For the text-containing cell, return its midpoint in (X, Y) coordinate format. 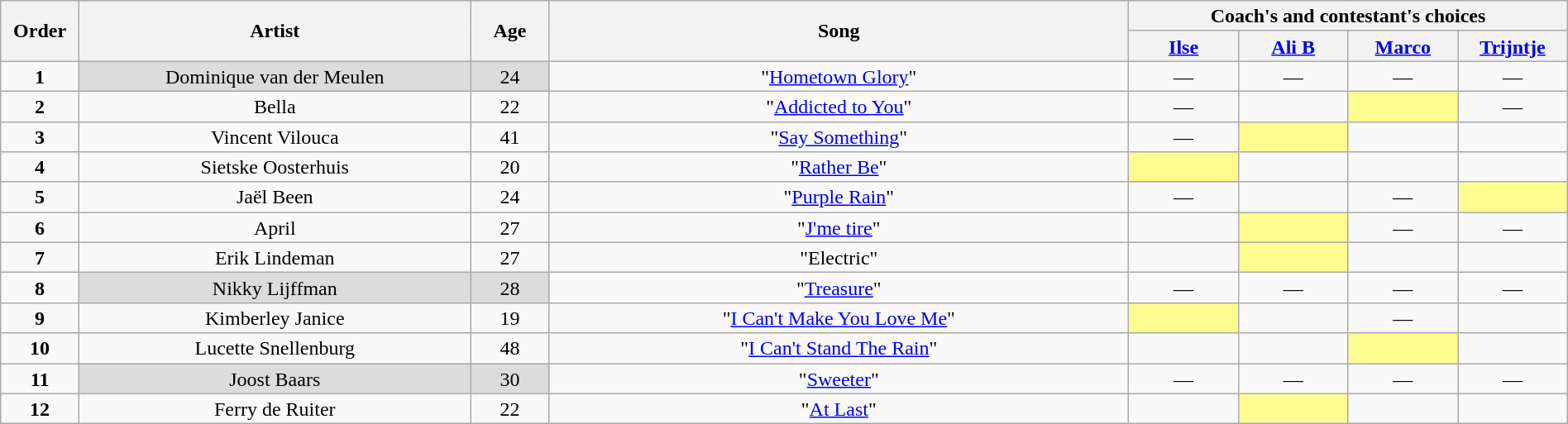
Ali B (1293, 46)
48 (509, 349)
"I Can't Make You Love Me" (839, 317)
Ilse (1184, 46)
Bella (275, 106)
"Say Something" (839, 137)
Age (509, 31)
Marco (1403, 46)
5 (40, 197)
Coach's and contestant's choices (1348, 17)
20 (509, 167)
1 (40, 76)
Artist (275, 31)
2 (40, 106)
Song (839, 31)
Kimberley Janice (275, 317)
"J'me tire" (839, 228)
19 (509, 317)
12 (40, 408)
41 (509, 137)
7 (40, 258)
Nikky Lijffman (275, 288)
"Addicted to You" (839, 106)
9 (40, 317)
6 (40, 228)
"Sweeter" (839, 379)
"Electric" (839, 258)
"Hometown Glory" (839, 76)
Ferry de Ruiter (275, 408)
Joost Baars (275, 379)
Trijntje (1513, 46)
Lucette Snellenburg (275, 349)
"Treasure" (839, 288)
3 (40, 137)
April (275, 228)
10 (40, 349)
Jaël Been (275, 197)
8 (40, 288)
Vincent Vilouca (275, 137)
4 (40, 167)
28 (509, 288)
"Purple Rain" (839, 197)
"Rather Be" (839, 167)
Erik Lindeman (275, 258)
Dominique van der Meulen (275, 76)
30 (509, 379)
Order (40, 31)
11 (40, 379)
"I Can't Stand The Rain" (839, 349)
Sietske Oosterhuis (275, 167)
"At Last" (839, 408)
